Output the (X, Y) coordinate of the center of the cell containing the given text.  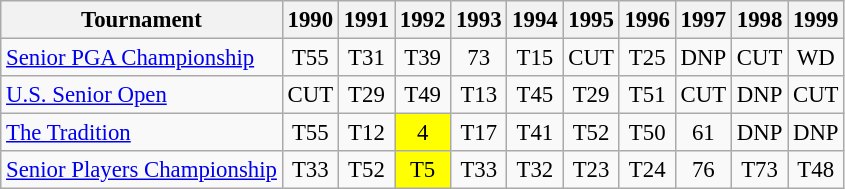
T13 (479, 95)
T12 (366, 133)
76 (703, 170)
4 (422, 133)
T73 (759, 170)
T41 (535, 133)
Senior Players Championship (142, 170)
T25 (647, 58)
73 (479, 58)
T15 (535, 58)
U.S. Senior Open (142, 95)
T51 (647, 95)
Senior PGA Championship (142, 58)
T39 (422, 58)
T24 (647, 170)
1990 (310, 20)
T32 (535, 170)
1994 (535, 20)
The Tradition (142, 133)
T5 (422, 170)
1992 (422, 20)
T49 (422, 95)
1993 (479, 20)
1998 (759, 20)
61 (703, 133)
1995 (591, 20)
T45 (535, 95)
T31 (366, 58)
Tournament (142, 20)
T48 (816, 170)
T23 (591, 170)
1996 (647, 20)
WD (816, 58)
1999 (816, 20)
1991 (366, 20)
1997 (703, 20)
T50 (647, 133)
T17 (479, 133)
